Determine the [x, y] coordinate at the center of the cell enclosing the given text.  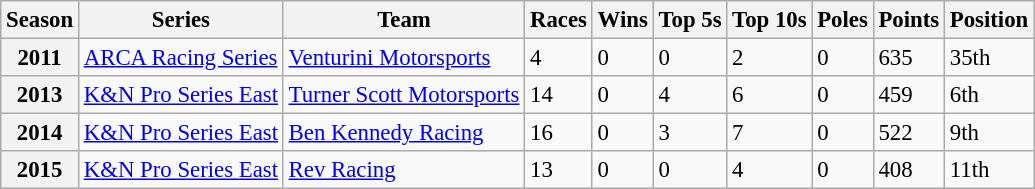
2 [770, 58]
ARCA Racing Series [180, 58]
408 [908, 170]
16 [559, 133]
Races [559, 20]
459 [908, 95]
Series [180, 20]
2011 [40, 58]
2015 [40, 170]
14 [559, 95]
Points [908, 20]
Poles [842, 20]
Turner Scott Motorsports [404, 95]
2013 [40, 95]
522 [908, 133]
Team [404, 20]
Wins [622, 20]
11th [988, 170]
Ben Kennedy Racing [404, 133]
35th [988, 58]
6 [770, 95]
635 [908, 58]
9th [988, 133]
7 [770, 133]
3 [690, 133]
Top 10s [770, 20]
Season [40, 20]
6th [988, 95]
2014 [40, 133]
Position [988, 20]
Rev Racing [404, 170]
Venturini Motorsports [404, 58]
Top 5s [690, 20]
13 [559, 170]
